Provide the [x, y] coordinate of the cell's center where the given text is located.  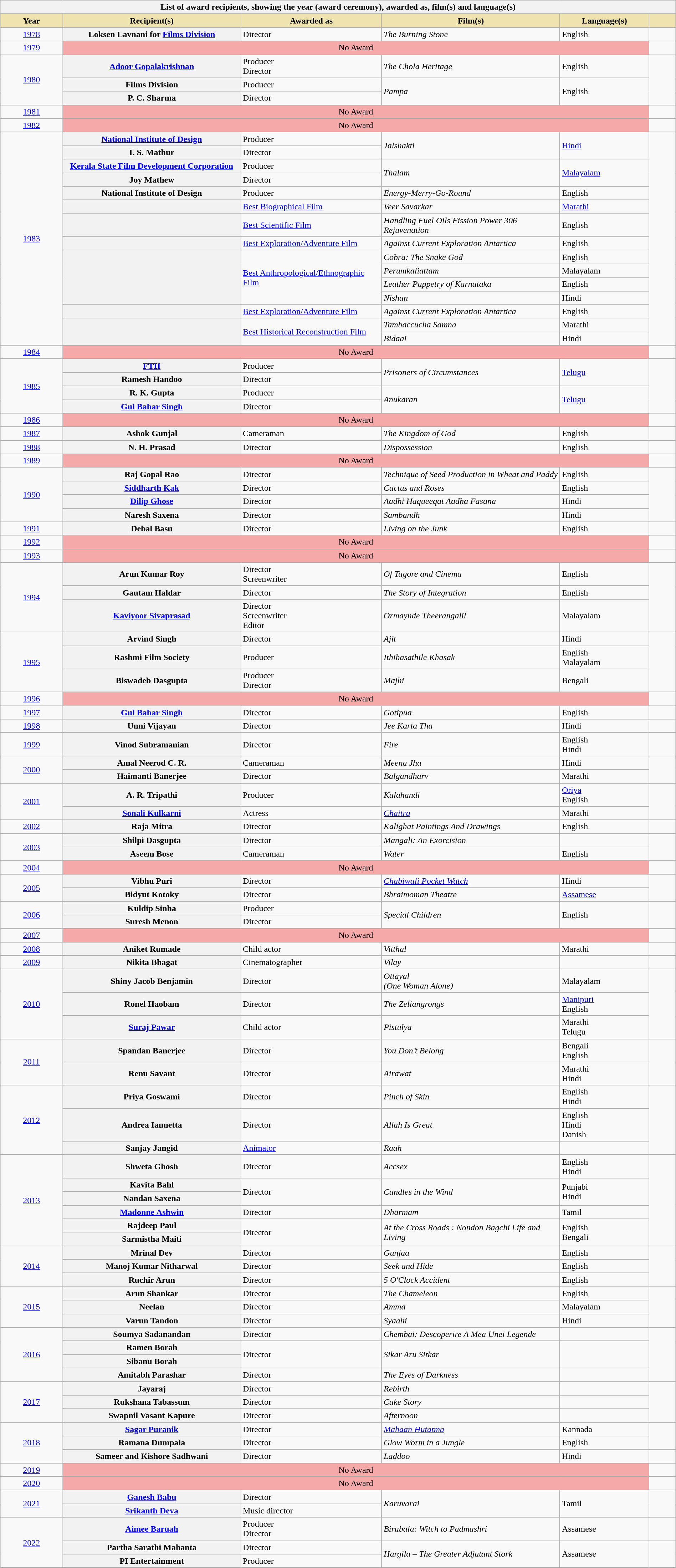
Sikar Aru Sitkar [471, 1354]
Cake Story [471, 1402]
2018 [31, 1442]
You Don’t Belong [471, 1051]
1995 [31, 662]
Mangali: An Exorcision [471, 840]
1984 [31, 352]
2019 [31, 1470]
Gotipua [471, 713]
2007 [31, 935]
Vibhu Puri [152, 881]
Debal Basu [152, 528]
Majhi [471, 680]
Naresh Saxena [152, 515]
Recipient(s) [152, 21]
1994 [31, 597]
Arun Kumar Roy [152, 574]
The Eyes of Darkness [471, 1375]
Kerala State Film Development Corporation [152, 166]
FTII [152, 366]
Sanjay Jangid [152, 1148]
Vitthal [471, 949]
Ormaynde Theerangalil [471, 616]
Best Historical Reconstruction Film [312, 332]
Ashok Gunjal [152, 434]
Chaitra [471, 813]
2002 [31, 827]
Arun Shankar [152, 1293]
2005 [31, 888]
Nandan Saxena [152, 1198]
The Chola Heritage [471, 66]
EnglishHindiDanish [604, 1125]
Bidaai [471, 338]
Allah Is Great [471, 1125]
Manoj Kumar Nitharwal [152, 1266]
Kalighat Paintings And Drawings [471, 827]
N. H. Prasad [152, 447]
Pinch of Skin [471, 1097]
Amma [471, 1307]
2022 [31, 1543]
BengaliEnglish [604, 1051]
Awarded as [312, 21]
Special Children [471, 915]
Prisoners of Circumstances [471, 372]
2010 [31, 1004]
Bengali [604, 680]
Nishan [471, 298]
Mrinal Dev [152, 1253]
Ruchir Arun [152, 1280]
1986 [31, 420]
DirectorScreenwriter [312, 574]
Pistulya [471, 1027]
Joy Mathew [152, 179]
1997 [31, 713]
1985 [31, 386]
Animator [312, 1148]
1993 [31, 556]
2015 [31, 1307]
List of award recipients, showing the year (award ceremony), awarded as, film(s) and language(s) [338, 7]
1991 [31, 528]
Cinematographer [312, 962]
Soumya Sadanandan [152, 1334]
Rebirth [471, 1388]
Bhraimoman Theatre [471, 894]
Kaviyoor Sivaprasad [152, 616]
Of Tagore and Cinema [471, 574]
Adoor Gopalakrishnan [152, 66]
Technique of Seed Production in Wheat and Paddy [471, 474]
Ramen Borah [152, 1348]
The Story of Integration [471, 592]
1996 [31, 699]
Varun Tandon [152, 1321]
2003 [31, 847]
Laddoo [471, 1456]
Renu Savant [152, 1073]
5 O'Clock Accident [471, 1280]
I. S. Mathur [152, 152]
2021 [31, 1504]
2001 [31, 802]
1988 [31, 447]
Living on the Junk [471, 528]
Ithihasathile Khasak [471, 657]
Gautam Haldar [152, 592]
1983 [31, 239]
Balgandharv [471, 776]
Leather Puppetry of Karnataka [471, 284]
Dispossession [471, 447]
Fire [471, 745]
Spandan Banerjee [152, 1051]
P. C. Sharma [152, 98]
2011 [31, 1062]
1978 [31, 34]
Sagar Puranik [152, 1429]
Dilip Ghose [152, 501]
Kuldip Sinha [152, 908]
Aimee Baruah [152, 1529]
Energy-Merry-Go-Round [471, 193]
Andrea Iannetta [152, 1125]
Suraj Pawar [152, 1027]
Accsex [471, 1166]
Seek and Hide [471, 1266]
Neelan [152, 1307]
Siddharth Kak [152, 488]
Sameer and Kishore Sadhwani [152, 1456]
Glow Worm in a Jungle [471, 1443]
Ramana Dumpala [152, 1443]
Birubala: Witch to Padmashri [471, 1529]
Chabiwali Pocket Watch [471, 881]
2012 [31, 1120]
Haimanti Banerjee [152, 776]
1990 [31, 495]
2013 [31, 1200]
A. R. Tripathi [152, 795]
EnglishMalayalam [604, 657]
Jee Karta Tha [471, 726]
Language(s) [604, 21]
Amitabh Parashar [152, 1375]
2006 [31, 915]
Vinod Subramanian [152, 745]
The Burning Stone [471, 34]
Chembai: Descoperire A Mea Unei Legende [471, 1334]
PunjabiHindi [604, 1191]
Producer Director [312, 66]
Dharmam [471, 1212]
OriyaEnglish [604, 795]
Water [471, 854]
Loksen Lavnani for Films Division [152, 34]
Vilay [471, 962]
Pampa [471, 91]
Sambandh [471, 515]
Biswadeb Dasgupta [152, 680]
2009 [31, 962]
Jayaraj [152, 1388]
Kalahandi [471, 795]
2016 [31, 1354]
1980 [31, 80]
1981 [31, 112]
MarathiTelugu [604, 1027]
Music director [312, 1511]
Srikanth Deva [152, 1511]
2014 [31, 1266]
Sonali Kulkarni [152, 813]
PI Entertainment [152, 1561]
Partha Sarathi Mahanta [152, 1547]
1992 [31, 542]
Bidyut Kotoky [152, 894]
Cobra: The Snake God [471, 257]
2020 [31, 1483]
Priya Goswami [152, 1097]
Afternoon [471, 1415]
Unni Vijayan [152, 726]
Suresh Menon [152, 922]
Actress [312, 813]
Raj Gopal Rao [152, 474]
Shiny Jacob Benjamin [152, 981]
2000 [31, 770]
Candles in the Wind [471, 1191]
Ramesh Handoo [152, 379]
Cactus and Roses [471, 488]
Aseem Bose [152, 854]
The Chameleon [471, 1293]
Handling Fuel Oils Fission Power 306 Rejuvenation [471, 225]
The Zeliangrongs [471, 1004]
Shweta Ghosh [152, 1166]
ManipuriEnglish [604, 1004]
Sarmistha Maiti [152, 1239]
Kannada [604, 1429]
Anukaran [471, 399]
Arvind Singh [152, 639]
Amal Neerod C. R. [152, 763]
Ajit [471, 639]
1999 [31, 745]
Best Anthropological/Ethnographic Film [312, 277]
1989 [31, 461]
Madonne Ashwin [152, 1212]
Syaahi [471, 1321]
Hargila – The Greater Adjutant Stork [471, 1554]
Aadhi Haqueeqat Aadha Fasana [471, 501]
Films Division [152, 85]
Ottayal(One Woman Alone) [471, 981]
1979 [31, 48]
Veer Savarkar [471, 207]
Mahaan Hutatma [471, 1429]
Shilpi Dasgupta [152, 840]
Airawat [471, 1073]
2017 [31, 1402]
Nikita Bhagat [152, 962]
Best Scientific Film [312, 225]
Rashmi Film Society [152, 657]
Ganesh Babu [152, 1497]
EnglishBengali [604, 1232]
Karuvarai [471, 1504]
2004 [31, 867]
Film(s) [471, 21]
Swapnil Vasant Kapure [152, 1415]
1982 [31, 125]
Jalshakti [471, 145]
Sibanu Borah [152, 1361]
R. K. Gupta [152, 393]
Raja Mitra [152, 827]
Meena Jha [471, 763]
2008 [31, 949]
Rajdeep Paul [152, 1226]
Rukshana Tabassum [152, 1402]
DirectorScreenwriterEditor [312, 616]
Ronel Haobam [152, 1004]
Gunjaa [471, 1253]
Thalam [471, 173]
Tambaccucha Samna [471, 325]
The Kingdom of God [471, 434]
Year [31, 21]
Aniket Rumade [152, 949]
At the Cross Roads : Nondon Bagchi Life and Living [471, 1232]
Perumkaliattam [471, 271]
1987 [31, 434]
MarathiHindi [604, 1073]
Raah [471, 1148]
Kavita Bahl [152, 1185]
Best Biographical Film [312, 207]
1998 [31, 726]
